Locate the cell with the specified text and output its [X, Y] center coordinate. 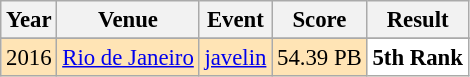
54.39 PB [320, 58]
javelin [236, 58]
2016 [29, 58]
Result [418, 20]
Venue [128, 20]
5th Rank [418, 58]
Year [29, 20]
Rio de Janeiro [128, 58]
Score [320, 20]
Event [236, 20]
